Provide the (X, Y) coordinate of the cell's center where the given text is located.  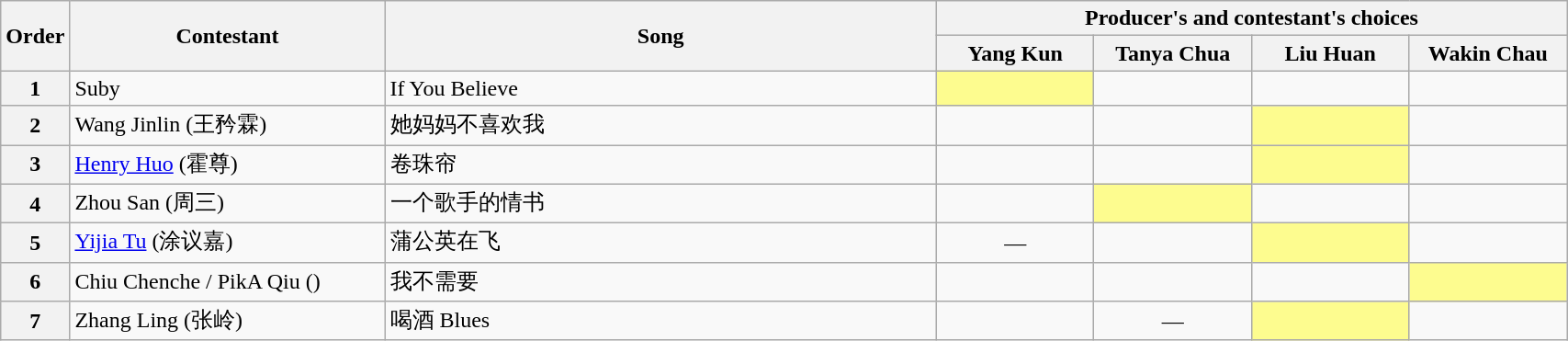
Yang Kun (1015, 53)
Order (35, 36)
Contestant (228, 36)
Henry Huo (霍尊) (228, 165)
Suby (228, 88)
Producer's and contestant's choices (1251, 18)
1 (35, 88)
蒲公英在飞 (660, 243)
6 (35, 281)
4 (35, 204)
Liu Huan (1330, 53)
她妈妈不喜欢我 (660, 125)
7 (35, 322)
Wakin Chau (1488, 53)
Tanya Chua (1173, 53)
2 (35, 125)
卷珠帘 (660, 165)
Chiu Chenche / PikA Qiu () (228, 281)
Zhou San (周三) (228, 204)
If You Believe (660, 88)
Yijia Tu (涂议嘉) (228, 243)
Song (660, 36)
喝酒 Blues (660, 322)
5 (35, 243)
Wang Jinlin (王矜霖) (228, 125)
我不需要 (660, 281)
Zhang Ling (张岭) (228, 322)
一个歌手的情书 (660, 204)
3 (35, 165)
